Return [x, y] of the center of cell containing provided text 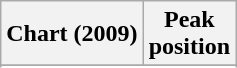
Peakposition [189, 34]
Chart (2009) [72, 34]
